Extract the [X, Y] coordinate from the center of the cell holding the provided text.  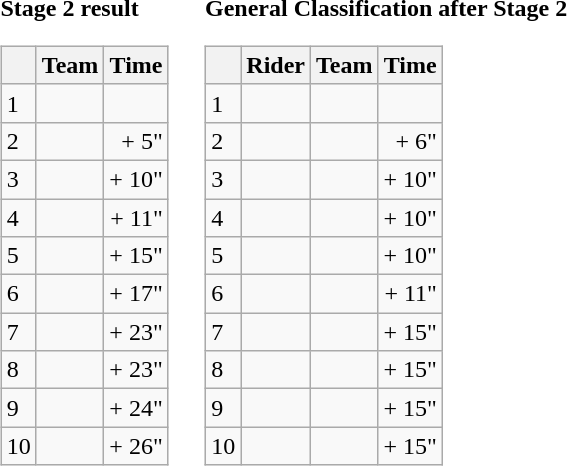
+ 24" [136, 408]
Rider [276, 65]
+ 17" [136, 294]
+ 5" [136, 141]
+ 26" [136, 446]
+ 6" [410, 141]
